Scan for the cell matching the given text and deliver its [x, y] coordinate at center. 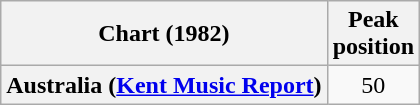
Chart (1982) [164, 34]
Australia (Kent Music Report) [164, 85]
Peakposition [373, 34]
50 [373, 85]
